From the cell containing the given text, extract its center point as (x, y) coordinate. 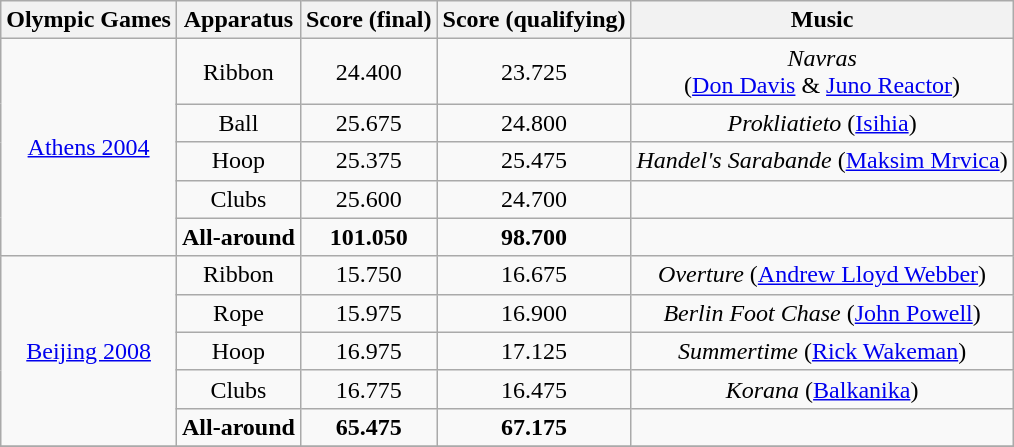
Prokliatieto (Isihia) (822, 123)
Overture (Andrew Lloyd Webber) (822, 275)
101.050 (368, 237)
Summertime (Rick Wakeman) (822, 351)
Navras (Don Davis & Juno Reactor) (822, 72)
Korana (Balkanika) (822, 389)
16.775 (368, 389)
24.400 (368, 72)
Music (822, 20)
23.725 (534, 72)
Beijing 2008 (89, 351)
24.800 (534, 123)
Athens 2004 (89, 148)
25.475 (534, 161)
Berlin Foot Chase (John Powell) (822, 313)
65.475 (368, 427)
Score (qualifying) (534, 20)
Olympic Games (89, 20)
Score (final) (368, 20)
24.700 (534, 199)
Rope (238, 313)
25.375 (368, 161)
Handel's Sarabande (Maksim Mrvica) (822, 161)
Apparatus (238, 20)
16.900 (534, 313)
16.975 (368, 351)
15.975 (368, 313)
17.125 (534, 351)
16.475 (534, 389)
98.700 (534, 237)
Ball (238, 123)
25.600 (368, 199)
67.175 (534, 427)
25.675 (368, 123)
16.675 (534, 275)
15.750 (368, 275)
